Scan for the cell matching the given text and deliver its [x, y] coordinate at center. 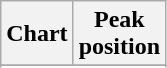
Peakposition [119, 34]
Chart [37, 34]
